Return the (X, Y) coordinate for the center point of the cell that contains the specified text.  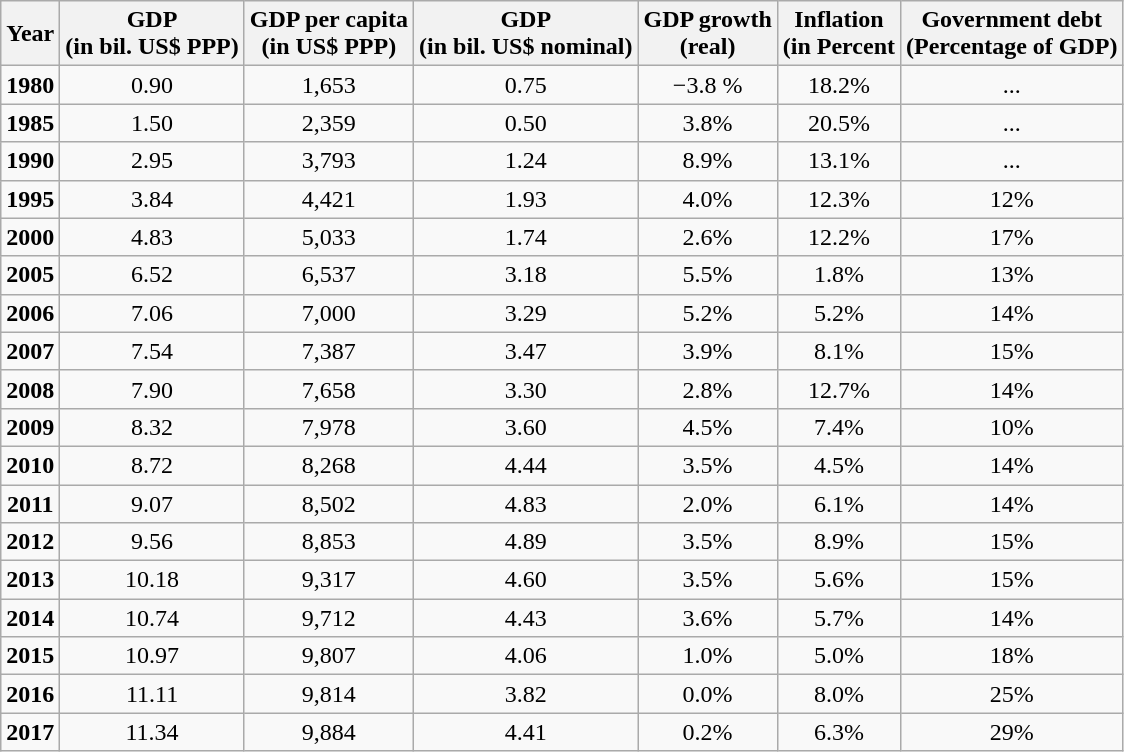
4.44 (526, 465)
18% (1012, 656)
12% (1012, 199)
9.56 (152, 542)
12.3% (838, 199)
7,387 (328, 351)
2006 (30, 313)
2005 (30, 275)
2017 (30, 732)
3.47 (526, 351)
11.34 (152, 732)
3.30 (526, 389)
9.07 (152, 503)
8.0% (838, 694)
2015 (30, 656)
3.8% (708, 123)
10% (1012, 427)
GDP growth(real) (708, 34)
Inflation(in Percent (838, 34)
8,853 (328, 542)
0.50 (526, 123)
GDP(in bil. US$ PPP) (152, 34)
6.1% (838, 503)
4.06 (526, 656)
5.0% (838, 656)
10.74 (152, 618)
11.11 (152, 694)
GDP per capita(in US$ PPP) (328, 34)
1.93 (526, 199)
8,502 (328, 503)
7.4% (838, 427)
1985 (30, 123)
2014 (30, 618)
2013 (30, 580)
8,268 (328, 465)
7,978 (328, 427)
0.90 (152, 85)
2,359 (328, 123)
2000 (30, 237)
10.18 (152, 580)
1.24 (526, 161)
1,653 (328, 85)
4.89 (526, 542)
6,537 (328, 275)
13% (1012, 275)
5.6% (838, 580)
2.95 (152, 161)
1980 (30, 85)
−3.8 % (708, 85)
3.9% (708, 351)
1.74 (526, 237)
18.2% (838, 85)
2016 (30, 694)
2.0% (708, 503)
2008 (30, 389)
7,658 (328, 389)
4,421 (328, 199)
4.0% (708, 199)
7.54 (152, 351)
2012 (30, 542)
2.8% (708, 389)
3.18 (526, 275)
29% (1012, 732)
Government debt(Percentage of GDP) (1012, 34)
0.0% (708, 694)
3.82 (526, 694)
2007 (30, 351)
1.0% (708, 656)
4.43 (526, 618)
6.52 (152, 275)
9,712 (328, 618)
1.8% (838, 275)
20.5% (838, 123)
9,807 (328, 656)
17% (1012, 237)
2.6% (708, 237)
0.75 (526, 85)
2011 (30, 503)
6.3% (838, 732)
1990 (30, 161)
8.32 (152, 427)
4.60 (526, 580)
5.7% (838, 618)
1995 (30, 199)
9,814 (328, 694)
3.29 (526, 313)
8.72 (152, 465)
7.90 (152, 389)
7,000 (328, 313)
3,793 (328, 161)
10.97 (152, 656)
25% (1012, 694)
5.5% (708, 275)
3.84 (152, 199)
13.1% (838, 161)
8.1% (838, 351)
9,884 (328, 732)
GDP(in bil. US$ nominal) (526, 34)
12.7% (838, 389)
1.50 (152, 123)
3.6% (708, 618)
0.2% (708, 732)
12.2% (838, 237)
7.06 (152, 313)
9,317 (328, 580)
2009 (30, 427)
2010 (30, 465)
4.41 (526, 732)
3.60 (526, 427)
Year (30, 34)
5,033 (328, 237)
